From the cell containing the given text, extract its center point as [X, Y] coordinate. 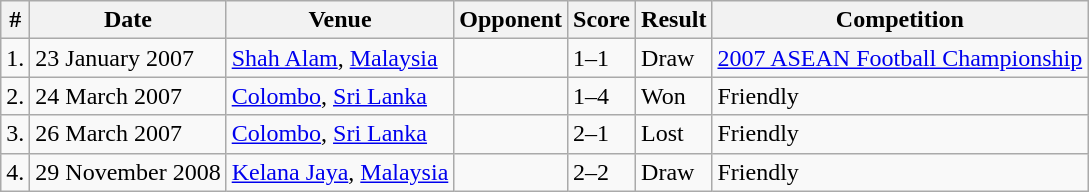
Won [674, 96]
24 March 2007 [128, 96]
Competition [900, 20]
2. [16, 96]
Venue [340, 20]
23 January 2007 [128, 58]
# [16, 20]
2007 ASEAN Football Championship [900, 58]
Kelana Jaya, Malaysia [340, 172]
Opponent [511, 20]
29 November 2008 [128, 172]
1–4 [602, 96]
Lost [674, 134]
Result [674, 20]
3. [16, 134]
Score [602, 20]
1–1 [602, 58]
1. [16, 58]
4. [16, 172]
Shah Alam, Malaysia [340, 58]
26 March 2007 [128, 134]
2–1 [602, 134]
2–2 [602, 172]
Date [128, 20]
